Capture the cell that displays the provided text and extract its (x, y) central coordinate. 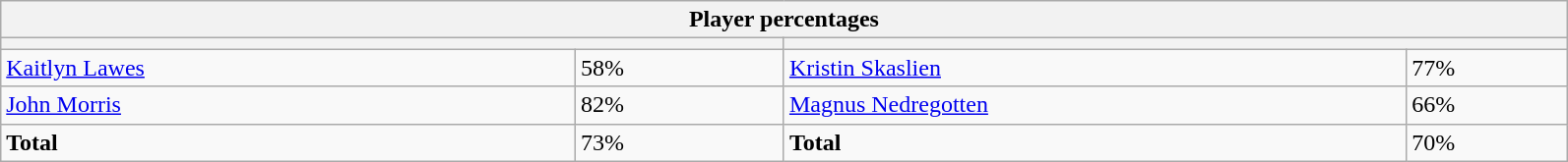
70% (1486, 142)
Magnus Nedregotten (1095, 105)
77% (1486, 68)
Player percentages (784, 20)
Kaitlyn Lawes (288, 68)
82% (680, 105)
73% (680, 142)
John Morris (288, 105)
58% (680, 68)
66% (1486, 105)
Kristin Skaslien (1095, 68)
